Pinpoint the cell where the given text exists, returning its [X, Y] midpoint coordinate. 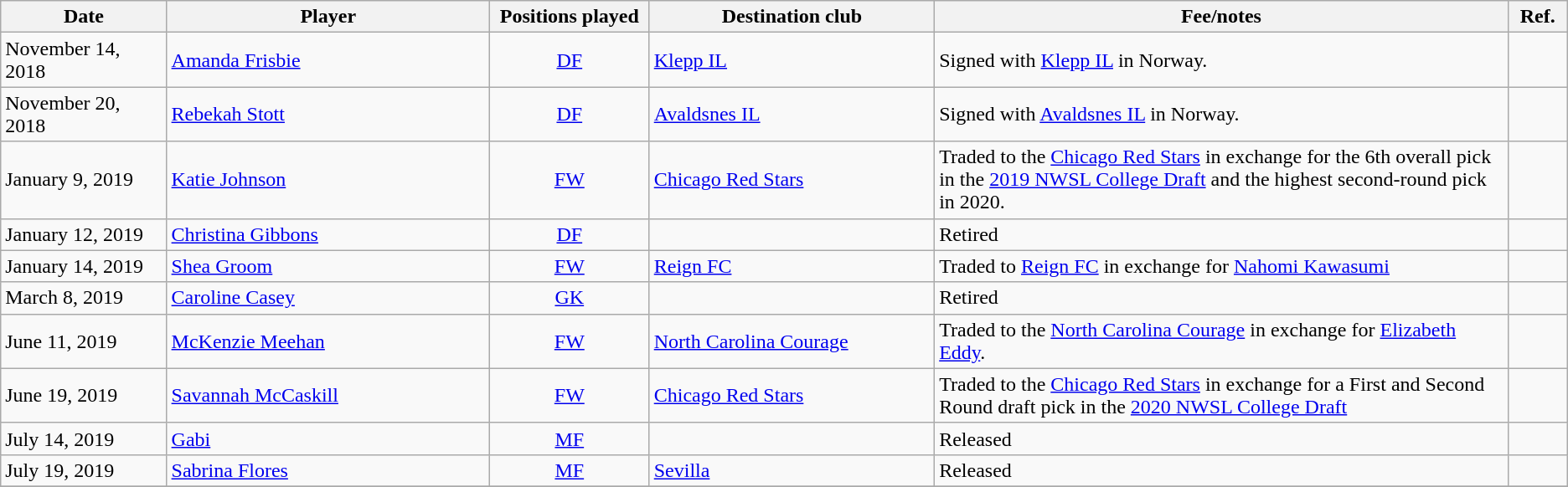
November 20, 2018 [84, 114]
Avaldsnes IL [792, 114]
Positions played [570, 17]
North Carolina Courage [792, 341]
Signed with Klepp IL in Norway. [1221, 60]
Traded to the Chicago Red Stars in exchange for a First and Second Round draft pick in the 2020 NWSL College Draft [1221, 395]
Traded to the North Carolina Courage in exchange for Elizabeth Eddy. [1221, 341]
Fee/notes [1221, 17]
Traded to Reign FC in exchange for Nahomi Kawasumi [1221, 266]
Gabi [328, 438]
GK [570, 298]
Destination club [792, 17]
Sabrina Flores [328, 470]
January 9, 2019 [84, 180]
June 11, 2019 [84, 341]
Ref. [1538, 17]
McKenzie Meehan [328, 341]
Savannah McCaskill [328, 395]
Player [328, 17]
Klepp IL [792, 60]
Traded to the Chicago Red Stars in exchange for the 6th overall pick in the 2019 NWSL College Draft and the highest second-round pick in 2020. [1221, 180]
Christina Gibbons [328, 234]
Shea Groom [328, 266]
Date [84, 17]
November 14, 2018 [84, 60]
Katie Johnson [328, 180]
Rebekah Stott [328, 114]
January 14, 2019 [84, 266]
Reign FC [792, 266]
March 8, 2019 [84, 298]
Caroline Casey [328, 298]
July 19, 2019 [84, 470]
January 12, 2019 [84, 234]
June 19, 2019 [84, 395]
Signed with Avaldsnes IL in Norway. [1221, 114]
July 14, 2019 [84, 438]
Amanda Frisbie [328, 60]
Sevilla [792, 470]
